Return (x, y) of the center of cell containing provided text 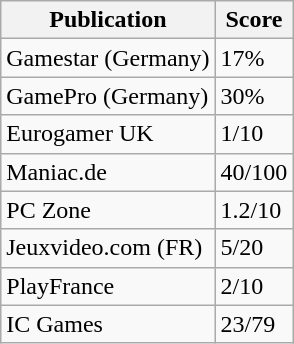
40/100 (254, 172)
Maniac.de (108, 172)
IC Games (108, 324)
Eurogamer UK (108, 134)
GamePro (Germany) (108, 96)
30% (254, 96)
Score (254, 20)
5/20 (254, 248)
1.2/10 (254, 210)
Jeuxvideo.com (FR) (108, 248)
1/10 (254, 134)
PC Zone (108, 210)
Publication (108, 20)
23/79 (254, 324)
PlayFrance (108, 286)
Gamestar (Germany) (108, 58)
17% (254, 58)
2/10 (254, 286)
